Detect which cell encompasses the target text, then output its [x, y] center coordinate. 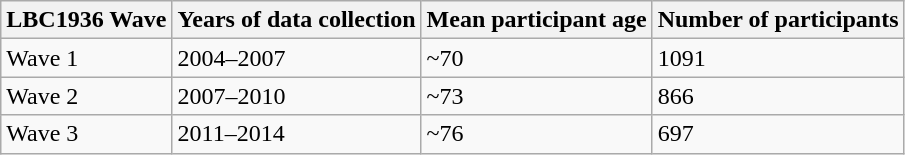
2004–2007 [296, 58]
Wave 2 [86, 96]
1091 [778, 58]
Wave 3 [86, 134]
2011–2014 [296, 134]
Years of data collection [296, 20]
LBC1936 Wave [86, 20]
~70 [536, 58]
2007–2010 [296, 96]
Number of participants [778, 20]
Wave 1 [86, 58]
866 [778, 96]
697 [778, 134]
~76 [536, 134]
Mean participant age [536, 20]
~73 [536, 96]
